Determine the [X, Y] coordinate at the center of the cell enclosing the given text.  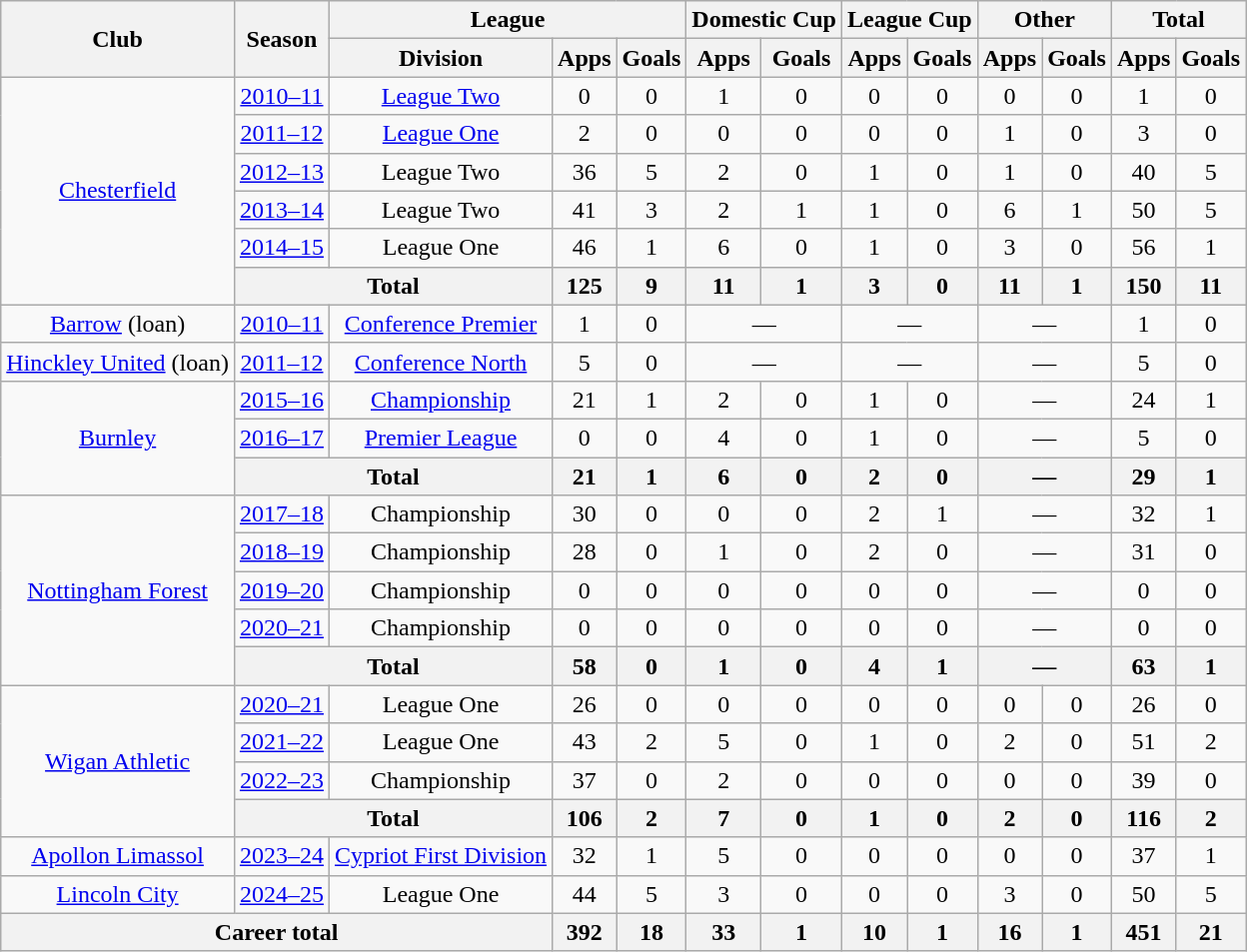
Nottingham Forest [118, 590]
16 [1009, 932]
2014–15 [282, 248]
2012–13 [282, 172]
116 [1143, 818]
Wigan Athletic [118, 761]
League Cup [909, 20]
Chesterfield [118, 191]
2018–19 [282, 552]
33 [723, 932]
7 [723, 818]
43 [585, 742]
Season [282, 39]
106 [585, 818]
41 [585, 210]
46 [585, 248]
Career total [277, 932]
Conference North [440, 362]
2015–16 [282, 400]
League [508, 20]
9 [651, 286]
24 [1143, 400]
451 [1143, 932]
Hinckley United (loan) [118, 362]
44 [585, 894]
2013–14 [282, 210]
58 [585, 666]
18 [651, 932]
2021–22 [282, 742]
63 [1143, 666]
Apollon Limassol [118, 856]
56 [1143, 248]
2017–18 [282, 514]
Domestic Cup [764, 20]
51 [1143, 742]
2019–20 [282, 590]
Premier League [440, 438]
Cypriot First Division [440, 856]
30 [585, 514]
40 [1143, 172]
2022–23 [282, 780]
2023–24 [282, 856]
2024–25 [282, 894]
2016–17 [282, 438]
Burnley [118, 438]
36 [585, 172]
150 [1143, 286]
Division [440, 58]
392 [585, 932]
Barrow (loan) [118, 324]
125 [585, 286]
Lincoln City [118, 894]
Other [1044, 20]
29 [1143, 476]
28 [585, 552]
31 [1143, 552]
39 [1143, 780]
10 [873, 932]
Club [118, 39]
Conference Premier [440, 324]
